Capture the cell that displays the provided text and extract its [X, Y] central coordinate. 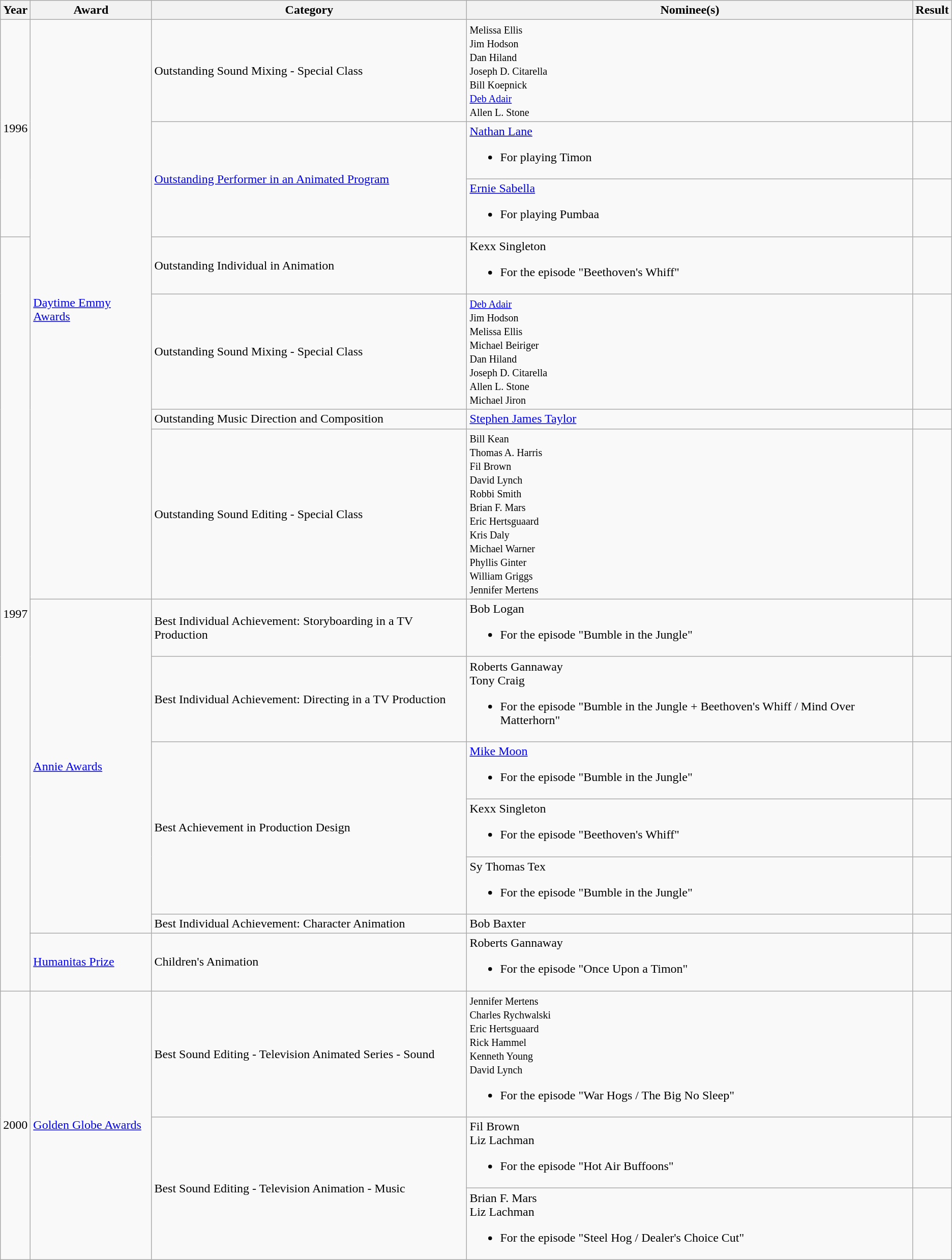
Melissa EllisJim HodsonDan HilandJoseph D. CitarellaBill KoepnickDeb AdairAllen L. Stone [690, 71]
Best Achievement in Production Design [309, 828]
Bob Baxter [690, 924]
Brian F. MarsLiz LachmanFor the episode "Steel Hog / Dealer's Choice Cut" [690, 1224]
Year [15, 10]
Stephen James Taylor [690, 419]
Humanitas Prize [91, 962]
Fil BrownLiz LachmanFor the episode "Hot Air Buffoons" [690, 1153]
Roberts GannawayFor the episode "Once Upon a Timon" [690, 962]
1997 [15, 614]
Best Individual Achievement: Directing in a TV Production [309, 699]
2000 [15, 1125]
Ernie SabellaFor playing Pumbaa [690, 207]
Jennifer MertensCharles RychwalskiEric HertsguaardRick HammelKenneth YoungDavid LynchFor the episode "War Hogs / The Big No Sleep" [690, 1054]
Daytime Emmy Awards [91, 309]
Outstanding Performer in an Animated Program [309, 179]
Outstanding Sound Editing - Special Class [309, 514]
Roberts GannawayTony CraigFor the episode "Bumble in the Jungle + Beethoven's Whiff / Mind Over Matterhorn" [690, 699]
1996 [15, 128]
Nathan LaneFor playing Timon [690, 151]
Deb AdairJim HodsonMelissa EllisMichael BeirigerDan HilandJoseph D. CitarellaAllen L. StoneMichael Jiron [690, 352]
Outstanding Music Direction and Composition [309, 419]
Category [309, 10]
Award [91, 10]
Annie Awards [91, 766]
Best Individual Achievement: Storyboarding in a TV Production [309, 627]
Best Sound Editing - Television Animation - Music [309, 1188]
Children's Animation [309, 962]
Sy Thomas TexFor the episode "Bumble in the Jungle" [690, 885]
Nominee(s) [690, 10]
Golden Globe Awards [91, 1125]
Best Individual Achievement: Character Animation [309, 924]
Result [932, 10]
Mike MoonFor the episode "Bumble in the Jungle" [690, 770]
Best Sound Editing - Television Animated Series - Sound [309, 1054]
Bob LoganFor the episode "Bumble in the Jungle" [690, 627]
Outstanding Individual in Animation [309, 265]
